Detect which cell encompasses the target text, then output its [X, Y] center coordinate. 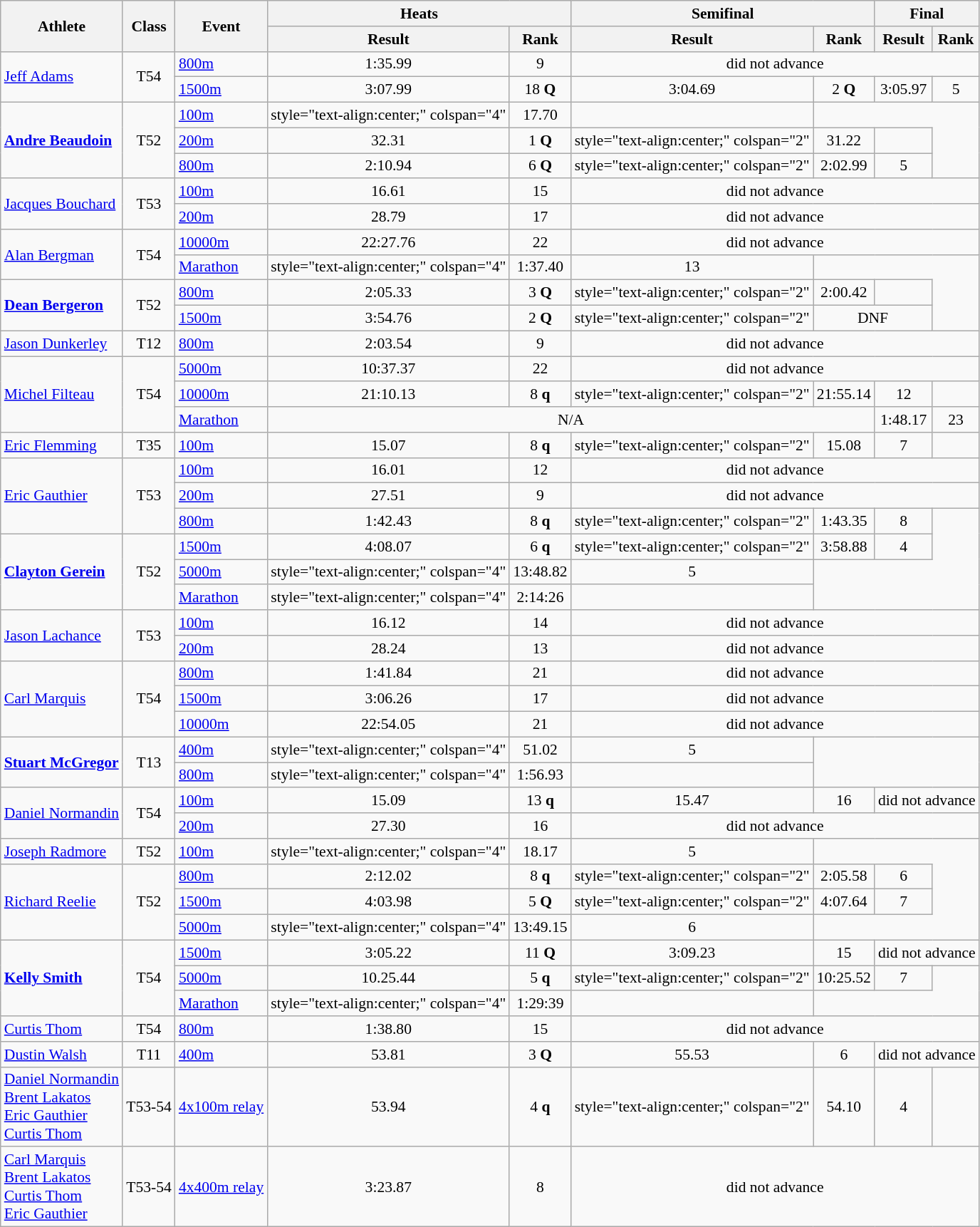
Kelly Smith [61, 978]
2:05.58 [844, 876]
2:03.54 [388, 343]
2:02.99 [844, 166]
T13 [149, 762]
1:48.17 [903, 420]
Daniel Normandin Brent Lakatos Eric Gauthier Curtis Thom [61, 1107]
15.09 [388, 801]
13:49.15 [540, 928]
4x100m relay [221, 1107]
1:56.93 [540, 775]
3:09.23 [692, 953]
3:58.88 [844, 547]
10:37.37 [388, 369]
Joseph Radmore [61, 851]
28.24 [388, 648]
10.25.44 [388, 978]
1:35.99 [388, 64]
Final [927, 14]
2:14:26 [540, 598]
3:07.99 [388, 90]
55.53 [692, 1055]
54.10 [844, 1107]
Jason Lachance [61, 636]
15.47 [692, 801]
N/A [571, 420]
Stuart McGregor [61, 762]
1:41.84 [388, 673]
Michel Filteau [61, 395]
5 Q [540, 902]
21:55.14 [844, 395]
4:08.07 [388, 547]
Dean Bergeron [61, 305]
53.81 [388, 1055]
1:29:39 [540, 1004]
2:12.02 [388, 876]
Curtis Thom [61, 1029]
2:00.42 [844, 293]
16.61 [388, 192]
1:43.35 [844, 522]
1:42.43 [388, 522]
4:07.64 [844, 902]
15.08 [844, 445]
1 Q [540, 140]
Carl Marquis [61, 698]
22:54.05 [388, 725]
28.79 [388, 217]
21:10.13 [388, 395]
3:54.76 [388, 319]
1:37.40 [540, 267]
Richard Reelie [61, 902]
Andre Beaudoin [61, 141]
Semifinal [723, 14]
17.70 [540, 115]
16.12 [388, 623]
27.30 [388, 826]
6 q [540, 547]
Carl Marquis Brent Lakatos Curtis Thom Eric Gauthier [61, 1187]
3:06.26 [388, 699]
3:05.22 [388, 953]
1:38.80 [388, 1029]
3:23.87 [388, 1187]
Jason Dunkerley [61, 343]
6 Q [540, 166]
Dustin Walsh [61, 1055]
Daniel Normandin [61, 814]
Eric Gauthier [61, 496]
Class [149, 26]
4x400m relay [221, 1187]
Jacques Bouchard [61, 204]
Athlete [61, 26]
31.22 [844, 140]
32.31 [388, 140]
T35 [149, 445]
4:03.98 [388, 902]
3:05.97 [903, 90]
18.17 [540, 851]
22:27.76 [388, 242]
14 [540, 623]
5 q [540, 978]
15.07 [388, 445]
Alan Bergman [61, 255]
18 Q [540, 90]
3:04.69 [692, 90]
53.94 [388, 1107]
DNF [873, 319]
T11 [149, 1055]
10:25.52 [844, 978]
23 [956, 420]
Clayton Gerein [61, 571]
16.01 [388, 470]
Heats [419, 14]
2:10.94 [388, 166]
51.02 [540, 750]
Eric Flemming [61, 445]
13 q [540, 801]
Event [221, 26]
11 Q [540, 953]
13:48.82 [540, 572]
2:05.33 [388, 293]
27.51 [388, 496]
T12 [149, 343]
Jeff Adams [61, 77]
4 q [540, 1107]
